Identify which cell holds the provided text, then report its [X, Y] central coordinate. 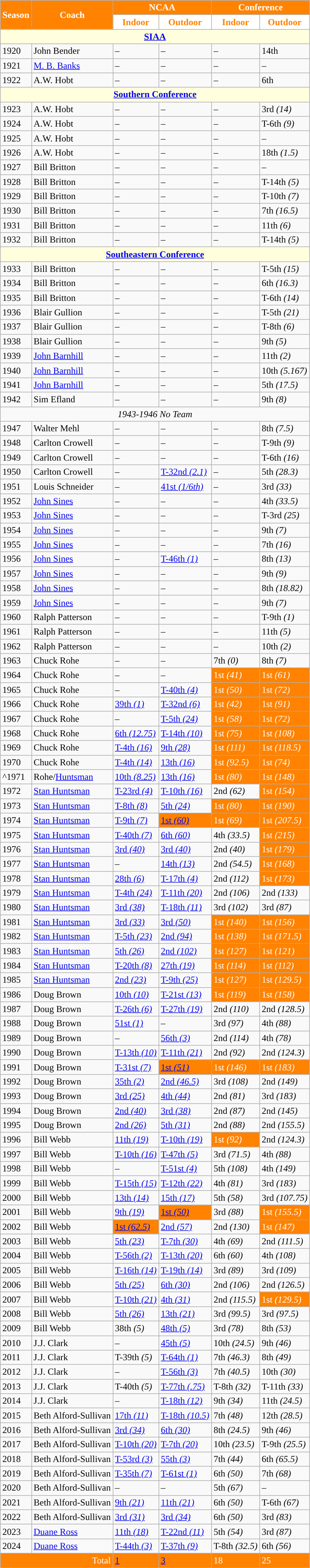
T-13th (10) [136, 1052]
39th (1) [136, 704]
2006 [16, 1285]
T-44th (3) [136, 1546]
7th (68) [285, 1473]
1st (41) [236, 675]
1953 [16, 516]
28th (6) [136, 878]
1st (108) [285, 733]
11th (6) [285, 225]
2nd (111.5) [285, 1241]
9th (9) [285, 574]
13th (21) [185, 1314]
7th (16.5) [285, 211]
1st (179) [285, 849]
7th (46.3) [236, 1358]
2nd (128.5) [285, 1009]
10th (23.5) [236, 1444]
T-9th (25.5) [285, 1444]
3rd (50) [185, 922]
2nd (102) [185, 951]
2nd (26) [136, 1125]
T-8th (6) [285, 327]
2nd (88) [236, 1125]
1983 [16, 951]
T-11th (21) [185, 1052]
1921 [16, 66]
5th (25) [136, 1285]
1980 [16, 908]
9th (19) [136, 1212]
2nd (130) [236, 1227]
7th (0) [236, 661]
T-40th (5) [136, 1386]
1st (148) [285, 777]
1st (155.5) [285, 1212]
7th (16) [285, 545]
1st (215) [285, 835]
1st (140) [236, 922]
1937 [16, 327]
John Bender [72, 51]
1st (42) [236, 704]
T-10th (20) [136, 1444]
1st (92.5) [236, 762]
2nd (94) [185, 937]
45th (5) [185, 1343]
2012 [16, 1372]
1982 [16, 937]
11th (21) [185, 1502]
2nd (87) [236, 1111]
T-18th (12) [185, 1401]
T-10th (19) [185, 1140]
1998 [16, 1169]
3rd (99.5) [236, 1314]
T-32nd (2.1) [185, 472]
1979 [16, 893]
T-56th (2) [136, 1256]
1940 [16, 370]
3rd (78) [236, 1328]
1992 [16, 1081]
1948 [16, 443]
12th (28.5) [285, 1415]
1st (168) [285, 864]
1929 [16, 196]
T-32nd (6) [185, 704]
4th (78) [285, 1038]
1954 [16, 530]
11th (5) [285, 631]
55th (3) [185, 1459]
5th (28.3) [285, 472]
T-47th (5) [185, 1154]
9th (5) [285, 341]
2019 [16, 1473]
Walter Mehl [72, 429]
1997 [16, 1154]
1991 [16, 1067]
1939 [16, 356]
1st (158) [285, 994]
14th [285, 51]
T-18th (10.5) [185, 1415]
T-8th (8) [136, 806]
T-26th (6) [136, 1009]
1922 [16, 80]
T-5th (21) [285, 312]
1995 [16, 1125]
T-9th (25) [185, 980]
14th (13) [185, 864]
1st (147) [285, 1227]
41st (1/6th) [185, 487]
1958 [16, 588]
2002 [16, 1227]
T-9th (7) [136, 820]
T-11th (20) [185, 893]
17th (11) [136, 1415]
9th (34) [236, 1401]
1st (171.5) [285, 937]
2001 [16, 1212]
18th (1.5) [285, 153]
2008 [16, 1314]
3rd (83) [285, 1517]
1970 [16, 762]
10th (8.25) [136, 777]
5th (58) [236, 1198]
1941 [16, 385]
1990 [16, 1052]
4th (44) [185, 1096]
6th (12.75) [136, 733]
1st (62.5) [136, 1227]
1st (91) [285, 704]
1951 [16, 487]
T-9th (9) [285, 443]
T-8th (32) [236, 1386]
1st (190) [285, 806]
2000 [16, 1198]
4th (108) [285, 1256]
4th (81) [236, 1183]
1984 [16, 966]
2nd (115.5) [236, 1299]
3rd (107.75) [285, 1198]
2003 [16, 1241]
1949 [16, 458]
6th (65.5) [285, 1459]
1956 [16, 559]
1st (146) [236, 1067]
8th (7) [285, 661]
1st (173) [285, 878]
T-10th (7) [285, 196]
2005 [16, 1270]
1975 [16, 835]
T-6th (67) [285, 1502]
1957 [16, 574]
T-56th (3) [185, 1372]
11th (18) [136, 1531]
3rd (97.5) [285, 1314]
15th (17) [185, 1198]
1993 [16, 1096]
1st (74) [285, 762]
2nd (112) [236, 878]
T-21st (13) [185, 994]
8th (18.82) [285, 588]
Conference [260, 8]
1st (112) [285, 966]
T-3rd (25) [285, 516]
1974 [16, 820]
10th (2) [285, 646]
1943-1946 No Team [155, 414]
2023 [16, 1531]
Coach [72, 15]
1st (138) [236, 937]
2004 [16, 1256]
1st (61) [285, 675]
1986 [16, 994]
2nd (126.5) [285, 1285]
3rd (14) [285, 109]
T-77th (.75) [185, 1386]
1977 [16, 864]
5th (23) [136, 1241]
5th (24) [185, 806]
Season [16, 15]
1 [136, 1560]
6th (16.3) [285, 283]
^1971 [16, 777]
Southeastern Conference [155, 254]
13th (14) [136, 1198]
1st (119) [236, 994]
SIAA [155, 37]
3rd (88) [236, 1212]
T-64th (1) [185, 1358]
8th (13) [285, 559]
9th (21) [136, 1502]
Southern Conference [155, 95]
1st (58) [236, 719]
T-35th (7) [136, 1473]
1930 [16, 211]
T-5th (24) [185, 719]
10th (5.167) [285, 370]
T-15th (15) [136, 1183]
T-6th (9) [285, 124]
3rd (102) [236, 908]
T-17th (4) [185, 878]
1981 [16, 922]
1996 [16, 1140]
25 [285, 1560]
11th (19) [136, 1140]
T-11th (33) [285, 1386]
1925 [16, 138]
1st (51) [185, 1067]
1931 [16, 225]
6th [285, 80]
T-46th (1) [185, 559]
11th (2) [285, 356]
T-22nd (11) [185, 1531]
7th (40.5) [236, 1372]
1932 [16, 240]
T-16th (14) [136, 1270]
1928 [16, 182]
1966 [16, 704]
1927 [16, 167]
1994 [16, 1111]
2013 [16, 1386]
1967 [16, 719]
7th (48) [236, 1415]
1st (114) [236, 966]
7th (44) [236, 1459]
T-53rd (3) [136, 1459]
1978 [16, 878]
T-40th (7) [136, 835]
1952 [16, 501]
1920 [16, 51]
3rd (108) [236, 1081]
2nd (81) [236, 1096]
1950 [16, 472]
11th (24.5) [285, 1401]
2nd (133) [285, 893]
1955 [16, 545]
1961 [16, 631]
T-23rd (4) [136, 791]
T-12th (22) [185, 1183]
1942 [16, 399]
51st (1) [136, 1023]
T-10th (21) [136, 1299]
1969 [16, 748]
1960 [16, 617]
T-5th (23) [136, 937]
2022 [16, 1517]
1935 [16, 298]
1938 [16, 341]
1st (154) [285, 791]
4th (69) [236, 1241]
2nd (46.5) [185, 1081]
2017 [16, 1444]
2024 [16, 1546]
5th (67) [236, 1488]
1973 [16, 806]
2nd (92) [236, 1052]
1936 [16, 312]
2016 [16, 1430]
4th (149) [285, 1169]
1st (183) [285, 1067]
5th (31) [185, 1125]
2007 [16, 1299]
1988 [16, 1023]
1999 [16, 1183]
3 [185, 1560]
T-9th (1) [285, 617]
56th (3) [185, 1038]
T-4th (16) [136, 748]
T-39th (5) [136, 1358]
1st (121) [285, 951]
1962 [16, 646]
2nd (149) [285, 1081]
48th (5) [185, 1328]
5th (17.5) [285, 385]
2014 [16, 1401]
38th (5) [136, 1328]
1968 [16, 733]
2nd (145) [285, 1111]
5th (54) [236, 1531]
1959 [16, 602]
2010 [16, 1343]
2nd (114) [236, 1038]
8th (7.5) [285, 429]
1933 [16, 269]
27th (19) [185, 966]
18 [236, 1560]
1965 [16, 690]
1964 [16, 675]
3rd (31) [136, 1517]
1st (156) [285, 922]
9th (8) [285, 399]
T-40th (4) [185, 690]
1924 [16, 124]
8th (53) [285, 1328]
2015 [16, 1415]
T-4th (14) [136, 762]
2011 [16, 1358]
1985 [16, 980]
1934 [16, 283]
T-8th (32.5) [236, 1546]
2018 [16, 1459]
1976 [16, 849]
35th (2) [136, 1081]
5th (108) [236, 1169]
3rd (25) [136, 1096]
10th (30) [285, 1372]
2nd (57) [185, 1227]
T-5th (15) [285, 269]
4th (31) [185, 1299]
8th (24.5) [236, 1430]
2nd (62) [236, 791]
1st (69) [236, 820]
Rohe/Huntsman [72, 777]
3rd (97) [236, 1023]
1st (75) [236, 733]
9th (28) [185, 748]
10th (24.5) [236, 1343]
1926 [16, 153]
T-6th (14) [285, 298]
T-61st (1) [185, 1473]
1963 [16, 661]
Sim Efland [72, 399]
T-37th (9) [185, 1546]
1987 [16, 1009]
2020 [16, 1488]
T-20th (8) [136, 966]
8th (49) [285, 1358]
1947 [16, 429]
Total [57, 1560]
T-31st (7) [136, 1067]
1989 [16, 1038]
1st (60) [185, 820]
2021 [16, 1502]
T-7th (30) [185, 1241]
1st (207.5) [285, 820]
1st (92) [236, 1140]
T-51st (4) [185, 1169]
6th (56) [285, 1546]
10th (10) [136, 994]
Louis Schneider [72, 487]
2nd (110) [236, 1009]
2nd (23) [136, 980]
2nd (155.5) [285, 1125]
1st (118.5) [285, 748]
T-14th (10) [185, 733]
T-18th (11) [185, 908]
3rd (71.5) [236, 1154]
3rd (109) [285, 1270]
T-27th (19) [185, 1009]
3rd (89) [236, 1270]
NCAA [162, 8]
1972 [16, 791]
T-4th (24) [136, 893]
2nd (54.5) [236, 864]
2009 [16, 1328]
1923 [16, 109]
T-6th (16) [285, 458]
M. B. Banks [72, 66]
1st (111) [236, 748]
T-7th (20) [185, 1444]
T-13th (20) [185, 1256]
T-19th (14) [185, 1270]
